Provide the [X, Y] coordinate of the cell's center where the given text is located.  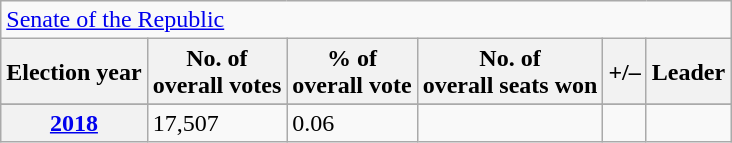
17,507 [217, 123]
Leader [688, 72]
% ofoverall vote [352, 72]
No. ofoverall votes [217, 72]
Senate of the Republic [366, 20]
0.06 [352, 123]
No. ofoverall seats won [510, 72]
+/– [624, 72]
Election year [74, 72]
2018 [74, 123]
